Extract the [X, Y] coordinate from the center of the cell holding the provided text.  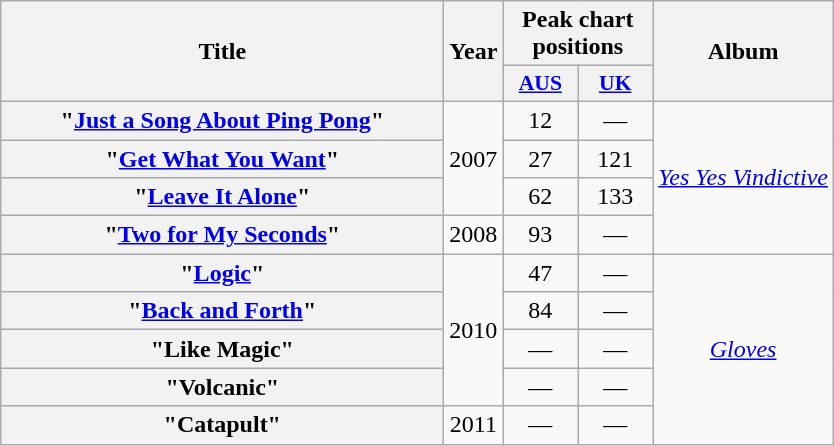
UK [616, 84]
"Volcanic" [222, 387]
133 [616, 197]
2011 [474, 425]
62 [540, 197]
Album [744, 52]
84 [540, 311]
93 [540, 235]
"Two for My Seconds" [222, 235]
2007 [474, 158]
2008 [474, 235]
Title [222, 52]
AUS [540, 84]
Year [474, 52]
"Leave It Alone" [222, 197]
Gloves [744, 349]
27 [540, 159]
"Catapult" [222, 425]
47 [540, 273]
"Just a Song About Ping Pong" [222, 120]
Yes Yes Vindictive [744, 177]
Peak chart positions [578, 34]
121 [616, 159]
"Get What You Want" [222, 159]
"Like Magic" [222, 349]
"Logic" [222, 273]
12 [540, 120]
2010 [474, 330]
"Back and Forth" [222, 311]
